Search for the cell housing the specified text and yield its (X, Y) center coordinate. 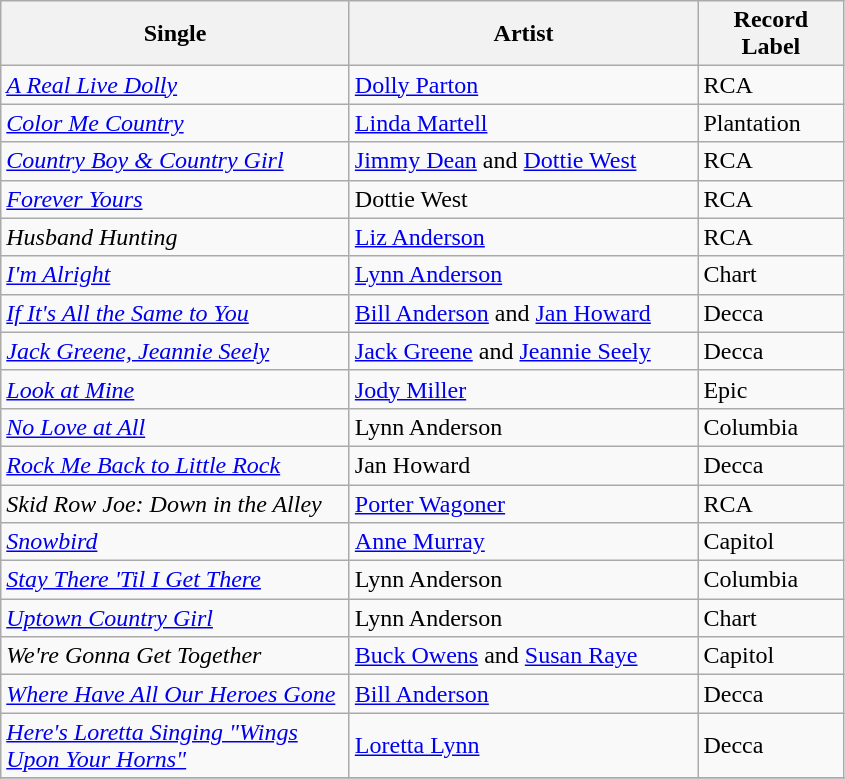
Snowbird (176, 542)
Rock Me Back to Little Rock (176, 465)
Dottie West (524, 199)
Jody Miller (524, 389)
I'm Alright (176, 275)
Buck Owens and Susan Raye (524, 656)
Color Me Country (176, 123)
Uptown Country Girl (176, 618)
Epic (771, 389)
Country Boy & Country Girl (176, 161)
Jan Howard (524, 465)
Here's Loretta Singing "Wings Upon Your Horns" (176, 746)
A Real Live Dolly (176, 85)
Artist (524, 34)
Liz Anderson (524, 237)
No Love at All (176, 427)
Jimmy Dean and Dottie West (524, 161)
Bill Anderson (524, 694)
Jack Greene and Jeannie Seely (524, 351)
Porter Wagoner (524, 503)
Stay There 'Til I Get There (176, 580)
Husband Hunting (176, 237)
Jack Greene, Jeannie Seely (176, 351)
Single (176, 34)
Plantation (771, 123)
Dolly Parton (524, 85)
Look at Mine (176, 389)
Loretta Lynn (524, 746)
Forever Yours (176, 199)
We're Gonna Get Together (176, 656)
Where Have All Our Heroes Gone (176, 694)
Bill Anderson and Jan Howard (524, 313)
Record Label (771, 34)
Skid Row Joe: Down in the Alley (176, 503)
Anne Murray (524, 542)
Linda Martell (524, 123)
If It's All the Same to You (176, 313)
